Capture the cell that displays the provided text and extract its (x, y) central coordinate. 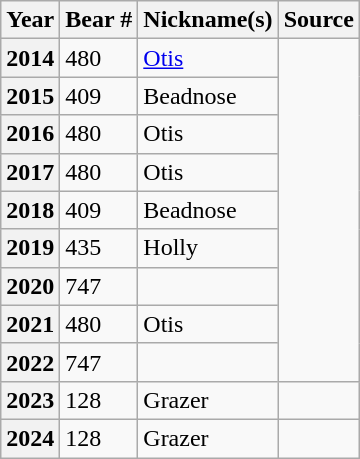
2020 (30, 286)
2021 (30, 324)
2017 (30, 172)
Holly (208, 248)
2014 (30, 58)
2019 (30, 248)
Nickname(s) (208, 20)
2022 (30, 362)
2015 (30, 96)
Year (30, 20)
Source (318, 20)
2016 (30, 134)
2024 (30, 438)
2023 (30, 400)
Bear # (99, 20)
2018 (30, 210)
435 (99, 248)
